Determine the (x, y) coordinate at the center of the cell enclosing the given text.  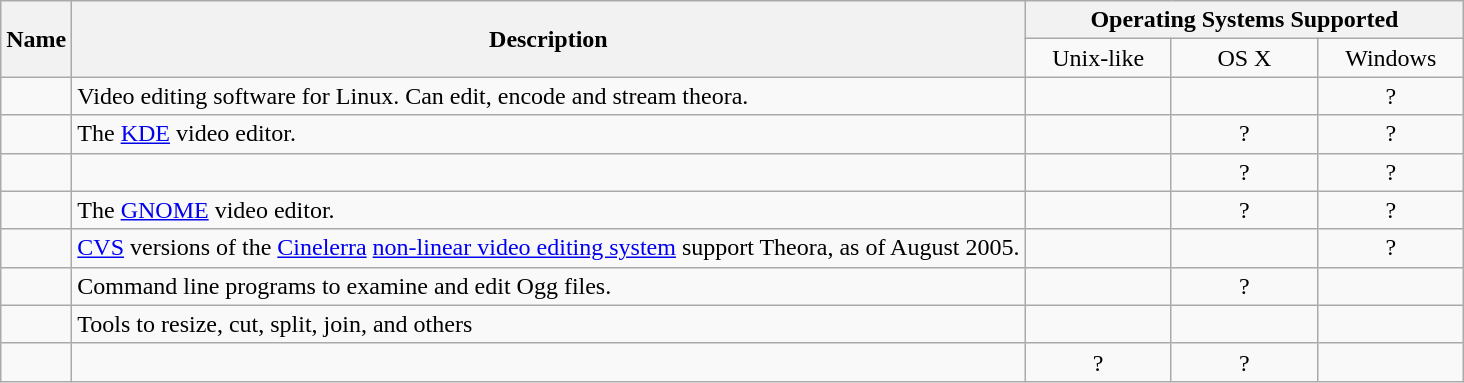
Tools to resize, cut, split, join, and others (548, 324)
Command line programs to examine and edit Ogg files. (548, 286)
Name (36, 39)
Description (548, 39)
Operating Systems Supported (1244, 20)
The GNOME video editor. (548, 210)
CVS versions of the Cinelerra non-linear video editing system support Theora, as of August 2005. (548, 248)
Unix-like (1098, 58)
Windows (1391, 58)
OS X (1244, 58)
Video editing software for Linux. Can edit, encode and stream theora. (548, 96)
The KDE video editor. (548, 134)
